Output the (X, Y) coordinate of the center of the cell containing the given text.  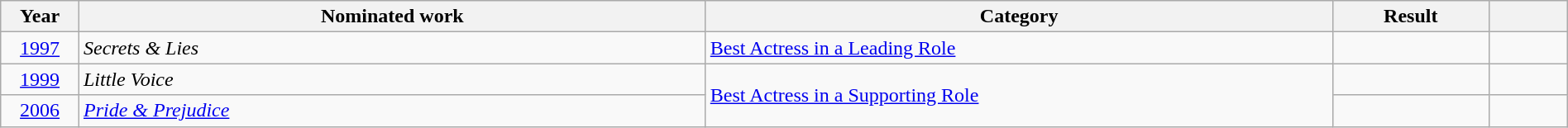
Best Actress in a Leading Role (1019, 48)
Pride & Prejudice (392, 111)
1997 (40, 48)
Result (1411, 17)
1999 (40, 79)
Best Actress in a Supporting Role (1019, 95)
Secrets & Lies (392, 48)
2006 (40, 111)
Nominated work (392, 17)
Little Voice (392, 79)
Year (40, 17)
Category (1019, 17)
